Search for the cell housing the specified text and yield its [X, Y] center coordinate. 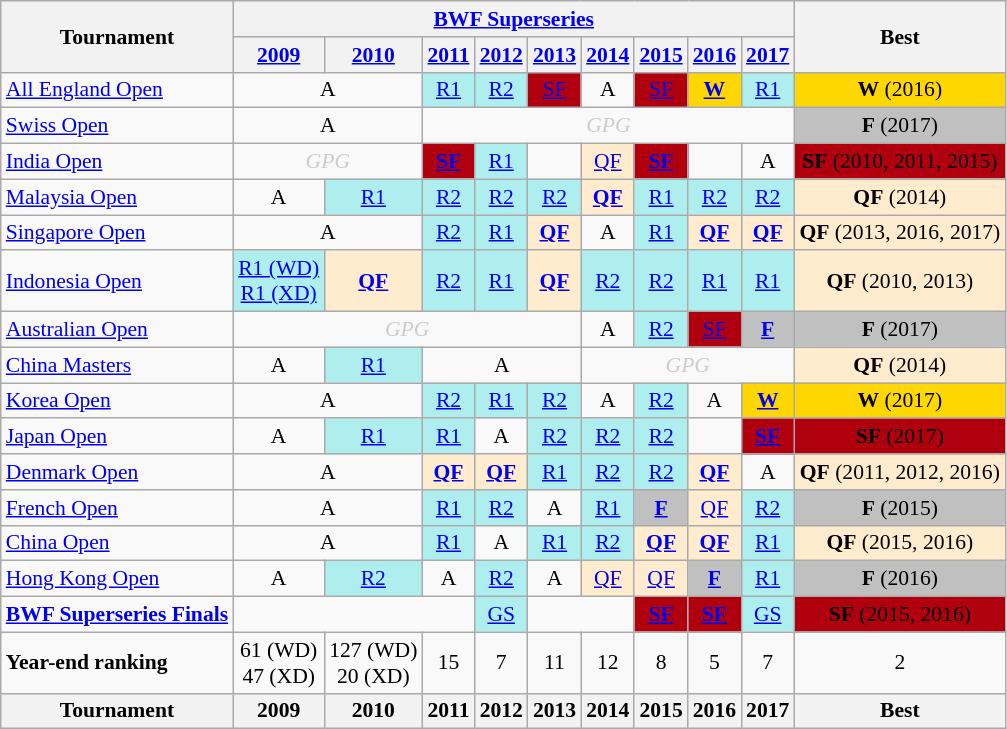
Korea Open [117, 401]
12 [608, 662]
QF (2011, 2012, 2016) [900, 472]
15 [448, 662]
2 [900, 662]
Year-end ranking [117, 662]
F (2015) [900, 508]
SF (2017) [900, 437]
Malaysia Open [117, 197]
China Masters [117, 365]
127 (WD) 20 (XD) [373, 662]
QF (2013, 2016, 2017) [900, 233]
W (2016) [900, 90]
Hong Kong Open [117, 579]
8 [660, 662]
5 [714, 662]
Denmark Open [117, 472]
F (2016) [900, 579]
Japan Open [117, 437]
Indonesia Open [117, 282]
China Open [117, 543]
Singapore Open [117, 233]
61 (WD) 47 (XD) [278, 662]
Swiss Open [117, 126]
India Open [117, 162]
All England Open [117, 90]
QF (2015, 2016) [900, 543]
SF (2010, 2011, 2015) [900, 162]
R1 (WD) R1 (XD) [278, 282]
Australian Open [117, 330]
QF (2010, 2013) [900, 282]
BWF Superseries [514, 19]
BWF Superseries Finals [117, 615]
11 [554, 662]
French Open [117, 508]
W (2017) [900, 401]
SF (2015, 2016) [900, 615]
